For the text-containing cell, return its midpoint in [X, Y] coordinate format. 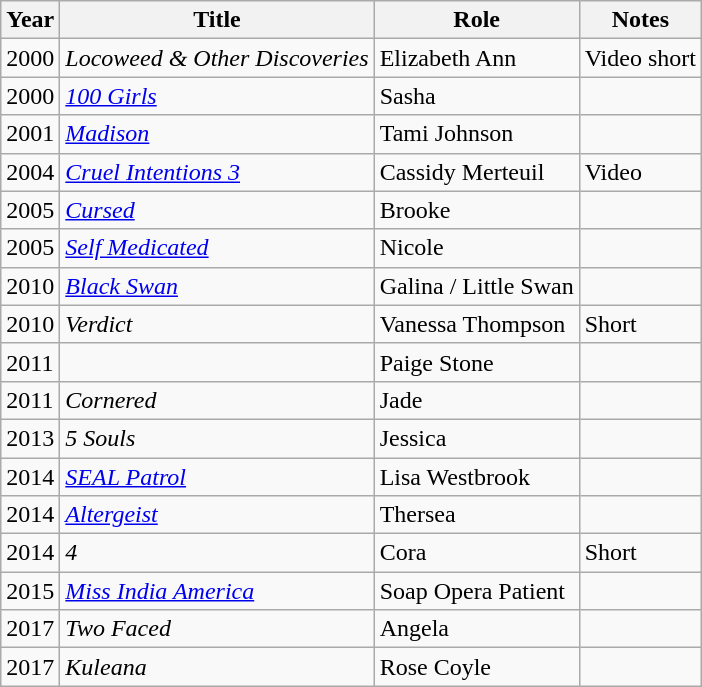
Video [640, 172]
Lisa Westbrook [476, 477]
Tami Johnson [476, 134]
2001 [30, 134]
SEAL Patrol [217, 477]
Galina / Little Swan [476, 286]
Elizabeth Ann [476, 58]
Paige Stone [476, 362]
Kuleana [217, 667]
Cruel Intentions 3 [217, 172]
Rose Coyle [476, 667]
Altergeist [217, 515]
Role [476, 20]
Two Faced [217, 629]
Cora [476, 553]
5 Souls [217, 438]
Thersea [476, 515]
4 [217, 553]
Locoweed & Other Discoveries [217, 58]
2004 [30, 172]
Madison [217, 134]
Jade [476, 400]
2013 [30, 438]
Soap Opera Patient [476, 591]
Verdict [217, 324]
100 Girls [217, 96]
Black Swan [217, 286]
Miss India America [217, 591]
Year [30, 20]
Vanessa Thompson [476, 324]
Jessica [476, 438]
Cornered [217, 400]
Cassidy Merteuil [476, 172]
Sasha [476, 96]
Cursed [217, 210]
Video short [640, 58]
Self Medicated [217, 248]
Nicole [476, 248]
Angela [476, 629]
Brooke [476, 210]
Notes [640, 20]
Title [217, 20]
2015 [30, 591]
